From the cell containing the given text, extract its center point as [X, Y] coordinate. 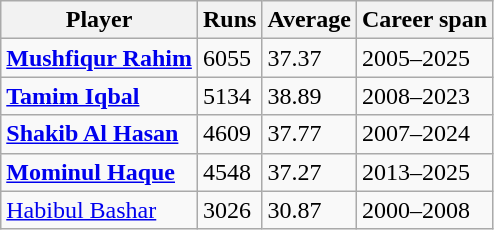
4548 [229, 172]
Runs [229, 20]
Shakib Al Hasan [100, 134]
2000–2008 [424, 210]
37.77 [310, 134]
2008–2023 [424, 96]
2005–2025 [424, 58]
Career span [424, 20]
Mominul Haque [100, 172]
38.89 [310, 96]
Player [100, 20]
3026 [229, 210]
6055 [229, 58]
5134 [229, 96]
4609 [229, 134]
Mushfiqur Rahim [100, 58]
37.37 [310, 58]
2013–2025 [424, 172]
37.27 [310, 172]
30.87 [310, 210]
Habibul Bashar [100, 210]
Tamim Iqbal [100, 96]
2007–2024 [424, 134]
Average [310, 20]
